Return [X, Y] of the center of cell containing provided text 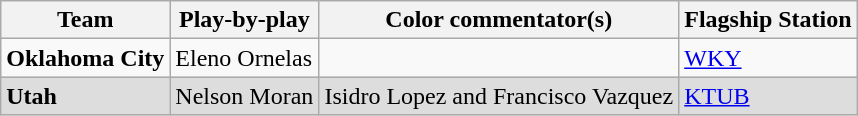
Color commentator(s) [499, 20]
Flagship Station [768, 20]
Oklahoma City [86, 58]
Play-by-play [244, 20]
WKY [768, 58]
Utah [86, 96]
Isidro Lopez and Francisco Vazquez [499, 96]
Eleno Ornelas [244, 58]
KTUB [768, 96]
Nelson Moran [244, 96]
Team [86, 20]
